Pinpoint the cell where the given text exists, returning its (X, Y) midpoint coordinate. 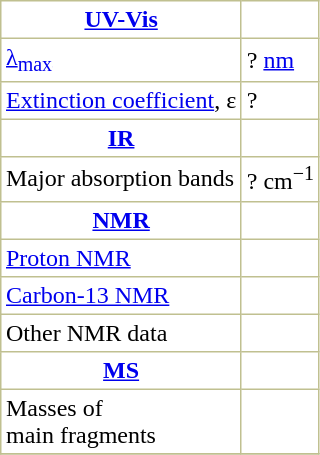
Proton NMR (122, 258)
? nm (280, 60)
UV-Vis (122, 20)
NMR (122, 220)
Other NMR data (122, 333)
IR (122, 139)
? cm−1 (280, 179)
MS (122, 370)
? (280, 101)
Masses of main fragments (122, 421)
λmax (122, 60)
Major absorption bands (122, 179)
Extinction coefficient, ε (122, 101)
Carbon-13 NMR (122, 295)
